From the cell containing the given text, extract its center point as [X, Y] coordinate. 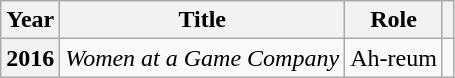
2016 [30, 58]
Role [394, 20]
Title [202, 20]
Ah-reum [394, 58]
Year [30, 20]
Women at a Game Company [202, 58]
